Search for the cell housing the specified text and yield its [x, y] center coordinate. 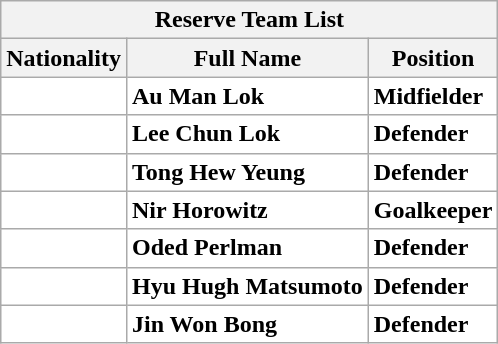
Goalkeeper [433, 210]
Au Man Lok [247, 96]
Nationality [64, 58]
Oded Perlman [247, 248]
Hyu Hugh Matsumoto [247, 286]
Jin Won Bong [247, 324]
Position [433, 58]
Full Name [247, 58]
Nir Horowitz [247, 210]
Tong Hew Yeung [247, 172]
Reserve Team List [250, 20]
Midfielder [433, 96]
Lee Chun Lok [247, 134]
